For the text-containing cell, return its midpoint in [x, y] coordinate format. 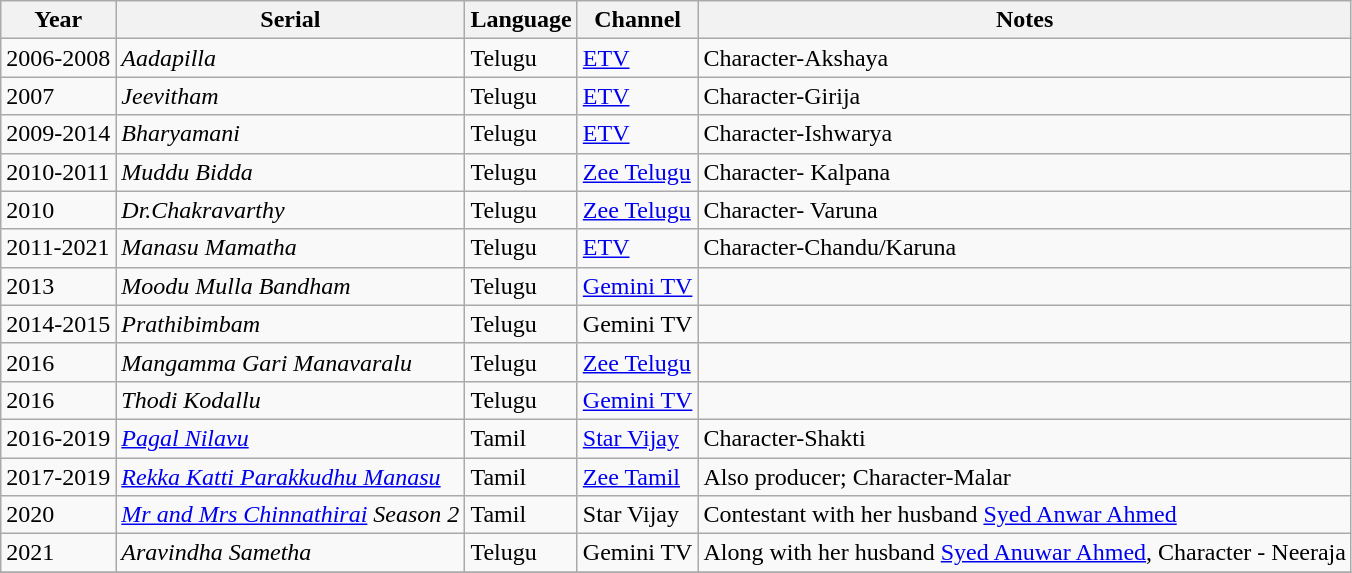
2016-2019 [58, 438]
Aadapilla [290, 58]
Character- Varuna [1025, 210]
Notes [1025, 20]
Character- Kalpana [1025, 172]
Manasu Mamatha [290, 248]
Muddu Bidda [290, 172]
2011-2021 [58, 248]
Character-Girija [1025, 96]
Character-Ishwarya [1025, 134]
2006-2008 [58, 58]
2010 [58, 210]
Prathibimbam [290, 324]
2009-2014 [58, 134]
Moodu Mulla Bandham [290, 286]
2021 [58, 553]
Year [58, 20]
Bharyamani [290, 134]
Mr and Mrs Chinnathirai Season 2 [290, 515]
Character-Shakti [1025, 438]
Along with her husband Syed Anuwar Ahmed, Character - Neeraja [1025, 553]
2007 [58, 96]
Pagal Nilavu [290, 438]
Serial [290, 20]
Channel [638, 20]
2020 [58, 515]
2017-2019 [58, 477]
Jeevitham [290, 96]
Dr.Chakravarthy [290, 210]
Zee Tamil [638, 477]
Contestant with her husband Syed Anwar Ahmed [1025, 515]
Mangamma Gari Manavaralu [290, 362]
Character-Akshaya [1025, 58]
Thodi Kodallu [290, 400]
Character-Chandu/Karuna [1025, 248]
2010-2011 [58, 172]
Language [521, 20]
Also producer; Character-Malar [1025, 477]
Rekka Katti Parakkudhu Manasu [290, 477]
2014-2015 [58, 324]
2013 [58, 286]
Aravindha Sametha [290, 553]
